Pinpoint the cell where the given text exists, returning its (x, y) midpoint coordinate. 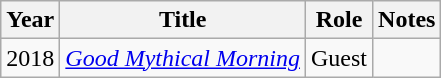
Good Mythical Morning (183, 58)
Guest (340, 58)
2018 (30, 58)
Title (183, 20)
Role (340, 20)
Year (30, 20)
Notes (407, 20)
